Capture the cell that displays the provided text and extract its [X, Y] central coordinate. 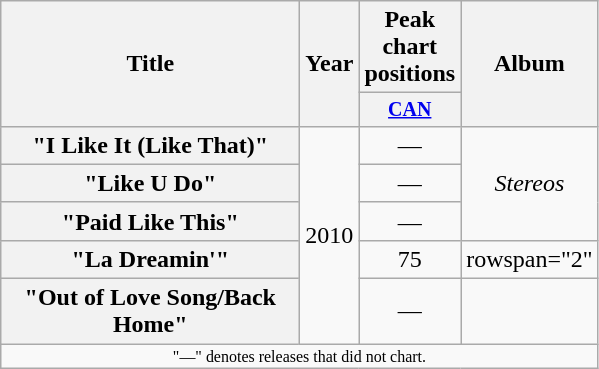
75 [410, 259]
"La Dreamin'" [150, 259]
CAN [410, 110]
Album [530, 64]
"Out of Love Song/Back Home" [150, 312]
Title [150, 64]
"I Like It (Like That)" [150, 145]
2010 [330, 234]
Peak chart positions [410, 47]
"Paid Like This" [150, 221]
Year [330, 64]
"Like U Do" [150, 183]
rowspan="2" [530, 259]
Stereos [530, 183]
"—" denotes releases that did not chart. [300, 356]
